Pinpoint the cell where the given text exists, returning its [x, y] midpoint coordinate. 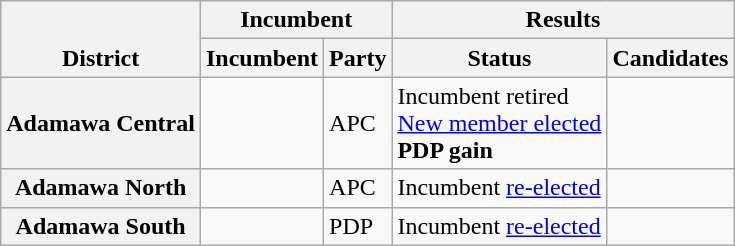
PDP [358, 226]
Incumbent retiredNew member electedPDP gain [500, 123]
Party [358, 58]
Candidates [670, 58]
Adamawa Central [101, 123]
District [101, 39]
Adamawa North [101, 188]
Results [563, 20]
Status [500, 58]
Adamawa South [101, 226]
